Provide the (X, Y) coordinate of the cell's center where the given text is located.  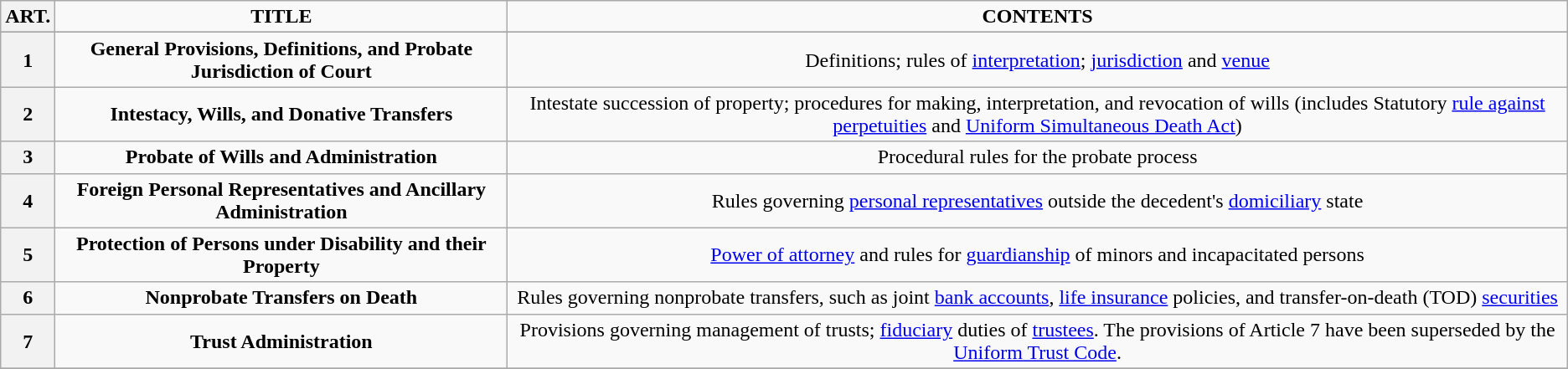
5 (28, 254)
Provisions governing management of trusts; fiduciary duties of trustees. The provisions of Article 7 have been superseded by the Uniform Trust Code. (1037, 341)
1 (28, 60)
6 (28, 298)
TITLE (281, 17)
3 (28, 157)
Probate of Wills and Administration (281, 157)
Definitions; rules of interpretation; jurisdiction and venue (1037, 60)
General Provisions, Definitions, and Probate Jurisdiction of Court (281, 60)
Rules governing personal representatives outside the decedent's domiciliary state (1037, 201)
CONTENTS (1037, 17)
Procedural rules for the probate process (1037, 157)
Rules governing nonprobate transfers, such as joint bank accounts, life insurance policies, and transfer-on-death (TOD) securities (1037, 298)
ART. (28, 17)
Power of attorney and rules for guardianship of minors and incapacitated persons (1037, 254)
2 (28, 114)
7 (28, 341)
Protection of Persons under Disability and their Property (281, 254)
Foreign Personal Representatives and Ancillary Administration (281, 201)
Intestacy, Wills, and Donative Transfers (281, 114)
Nonprobate Transfers on Death (281, 298)
4 (28, 201)
Trust Administration (281, 341)
